Scan for the cell matching the given text and deliver its [X, Y] coordinate at center. 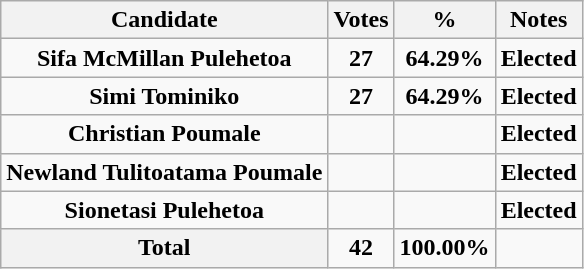
Notes [538, 20]
Sionetasi Pulehetoa [164, 210]
Votes [361, 20]
% [444, 20]
100.00% [444, 248]
Newland Tulitoatama Poumale [164, 172]
Simi Tominiko [164, 96]
Candidate [164, 20]
Total [164, 248]
Christian Poumale [164, 134]
42 [361, 248]
Sifa McMillan Pulehetoa [164, 58]
